Output the [X, Y] coordinate of the center of the cell containing the given text.  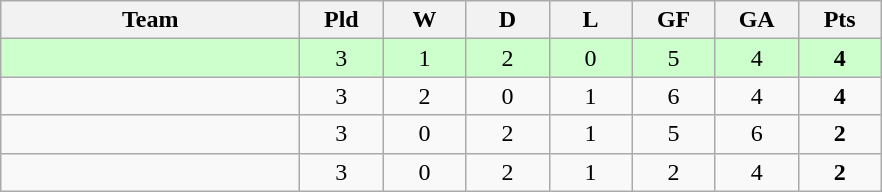
GA [756, 20]
Team [150, 20]
Pts [840, 20]
Pld [342, 20]
D [508, 20]
GF [674, 20]
L [590, 20]
W [424, 20]
